Locate the cell with the specified text and output its (X, Y) center coordinate. 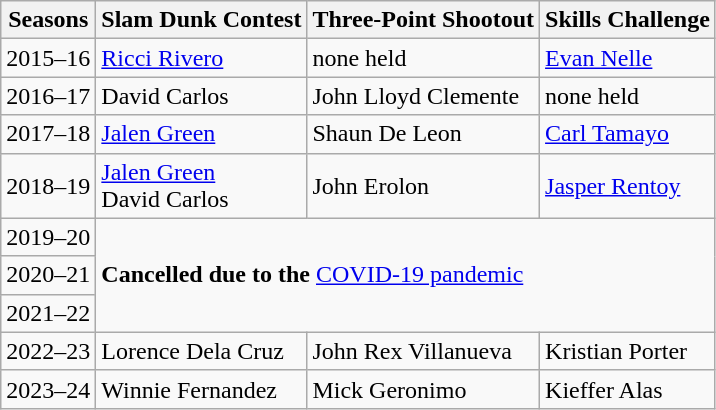
2021–22 (48, 313)
Winnie Fernandez (202, 389)
2018–19 (48, 186)
Slam Dunk Contest (202, 20)
Cancelled due to the COVID-19 pandemic (406, 275)
John Erolon (424, 186)
2020–21 (48, 275)
Seasons (48, 20)
Skills Challenge (628, 20)
2022–23 (48, 351)
Kristian Porter (628, 351)
David Carlos (202, 96)
Evan Nelle (628, 58)
Jasper Rentoy (628, 186)
Jalen Green (202, 134)
John Rex Villanueva (424, 351)
2016–17 (48, 96)
John Lloyd Clemente (424, 96)
2023–24 (48, 389)
Three-Point Shootout (424, 20)
Jalen GreenDavid Carlos (202, 186)
2017–18 (48, 134)
Ricci Rivero (202, 58)
Mick Geronimo (424, 389)
2015–16 (48, 58)
Shaun De Leon (424, 134)
Carl Tamayo (628, 134)
Lorence Dela Cruz (202, 351)
Kieffer Alas (628, 389)
2019–20 (48, 237)
